Determine the (X, Y) coordinate at the center of the cell enclosing the given text.  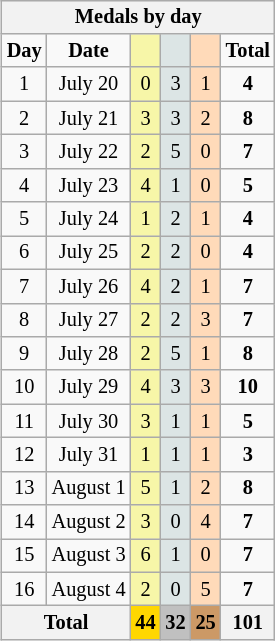
July 29 (89, 387)
July 22 (89, 152)
13 (24, 488)
Medals by day (138, 17)
12 (24, 455)
14 (24, 522)
9 (24, 354)
101 (248, 623)
July 24 (89, 219)
Date (89, 51)
Day (24, 51)
August 3 (89, 556)
July 27 (89, 320)
July 25 (89, 253)
August 1 (89, 488)
August 2 (89, 522)
32 (176, 623)
July 23 (89, 185)
July 26 (89, 286)
16 (24, 589)
15 (24, 556)
25 (206, 623)
July 30 (89, 421)
July 28 (89, 354)
44 (145, 623)
July 21 (89, 118)
July 20 (89, 84)
July 31 (89, 455)
11 (24, 421)
August 4 (89, 589)
